Capture the cell that displays the provided text and extract its (X, Y) central coordinate. 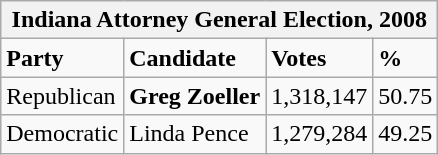
1,318,147 (320, 96)
50.75 (406, 96)
1,279,284 (320, 134)
Republican (62, 96)
Greg Zoeller (195, 96)
Linda Pence (195, 134)
% (406, 58)
Party (62, 58)
Candidate (195, 58)
49.25 (406, 134)
Indiana Attorney General Election, 2008 (220, 20)
Democratic (62, 134)
Votes (320, 58)
